Find where the given text appears and provide that cell's center as (X, Y) coordinate. 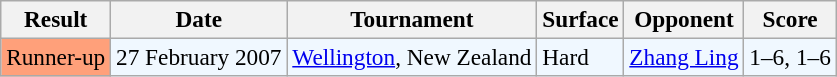
Date (199, 19)
Score (790, 19)
Zhang Ling (684, 57)
Runner-up (56, 57)
Hard (580, 57)
Tournament (412, 19)
Wellington, New Zealand (412, 57)
Opponent (684, 19)
Surface (580, 19)
Result (56, 19)
1–6, 1–6 (790, 57)
27 February 2007 (199, 57)
